For the text-containing cell, return its midpoint in [X, Y] coordinate format. 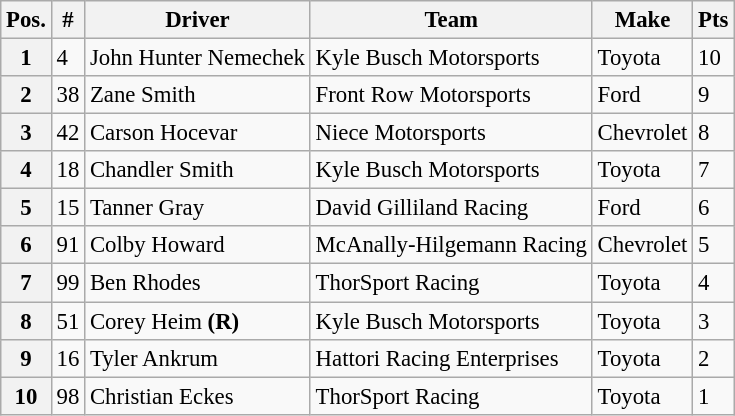
Driver [198, 20]
Pts [714, 20]
Tanner Gray [198, 208]
Tyler Ankrum [198, 358]
98 [68, 396]
Carson Hocevar [198, 133]
McAnally-Hilgemann Racing [451, 245]
42 [68, 133]
51 [68, 321]
Christian Eckes [198, 396]
David Gilliland Racing [451, 208]
Team [451, 20]
# [68, 20]
Ben Rhodes [198, 283]
99 [68, 283]
Hattori Racing Enterprises [451, 358]
Niece Motorsports [451, 133]
16 [68, 358]
Corey Heim (R) [198, 321]
Zane Smith [198, 95]
Colby Howard [198, 245]
15 [68, 208]
91 [68, 245]
38 [68, 95]
Front Row Motorsports [451, 95]
Pos. [26, 20]
Make [642, 20]
Chandler Smith [198, 170]
John Hunter Nemechek [198, 58]
18 [68, 170]
